Scan for the cell matching the given text and deliver its [x, y] coordinate at center. 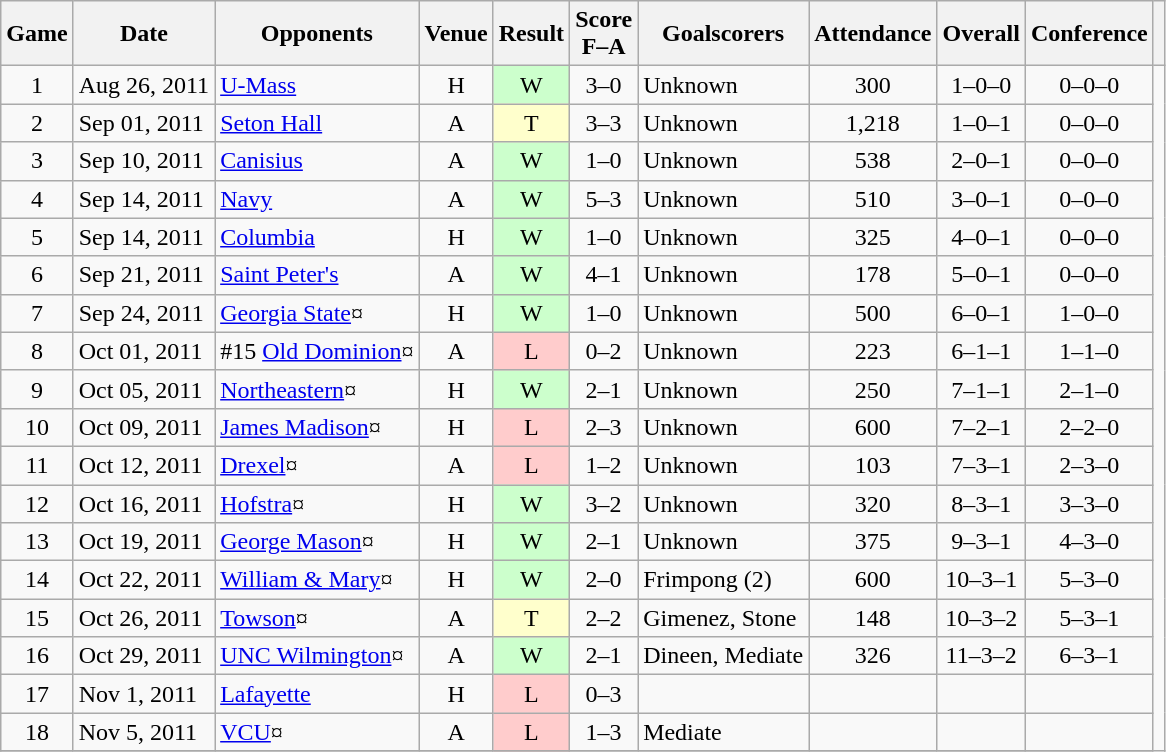
300 [873, 85]
325 [873, 237]
Oct 05, 2011 [144, 389]
13 [37, 542]
1–2 [604, 465]
Gimenez, Stone [724, 618]
Sep 24, 2011 [144, 313]
18 [37, 732]
3–3 [604, 123]
James Madison¤ [317, 427]
ScoreF–A [604, 34]
Northeastern¤ [317, 389]
Oct 09, 2011 [144, 427]
3–0 [604, 85]
George Mason¤ [317, 542]
8 [37, 351]
11 [37, 465]
Overall [981, 34]
Lafayette [317, 694]
1 [37, 85]
7–2–1 [981, 427]
Drexel¤ [317, 465]
2–1–0 [1089, 389]
1–0–1 [981, 123]
Navy [317, 199]
2–0–1 [981, 161]
8–3–1 [981, 503]
103 [873, 465]
10 [37, 427]
Oct 01, 2011 [144, 351]
223 [873, 351]
Sep 21, 2011 [144, 275]
Oct 16, 2011 [144, 503]
6 [37, 275]
Attendance [873, 34]
3 [37, 161]
William & Mary¤ [317, 580]
9–3–1 [981, 542]
4 [37, 199]
Conference [1089, 34]
326 [873, 656]
3–0–1 [981, 199]
10–3–2 [981, 618]
Dineen, Mediate [724, 656]
0–3 [604, 694]
Canisius [317, 161]
5–3–1 [1089, 618]
148 [873, 618]
10–3–1 [981, 580]
2–3 [604, 427]
2–2–0 [1089, 427]
UNC Wilmington¤ [317, 656]
2–2 [604, 618]
250 [873, 389]
0–2 [604, 351]
Oct 26, 2011 [144, 618]
Nov 1, 2011 [144, 694]
Frimpong (2) [724, 580]
5–3–0 [1089, 580]
Venue [456, 34]
6–3–1 [1089, 656]
11–3–2 [981, 656]
Columbia [317, 237]
2 [37, 123]
Date [144, 34]
5–3 [604, 199]
2–0 [604, 580]
Georgia State¤ [317, 313]
Sep 01, 2011 [144, 123]
U-Mass [317, 85]
7–1–1 [981, 389]
1–1–0 [1089, 351]
Oct 29, 2011 [144, 656]
375 [873, 542]
1,218 [873, 123]
Seton Hall [317, 123]
Opponents [317, 34]
Oct 12, 2011 [144, 465]
#15 Old Dominion¤ [317, 351]
Towson¤ [317, 618]
7–3–1 [981, 465]
Nov 5, 2011 [144, 732]
VCU¤ [317, 732]
178 [873, 275]
4–0–1 [981, 237]
6–1–1 [981, 351]
4–3–0 [1089, 542]
Oct 19, 2011 [144, 542]
3–2 [604, 503]
500 [873, 313]
5–0–1 [981, 275]
17 [37, 694]
320 [873, 503]
Hofstra¤ [317, 503]
3–3–0 [1089, 503]
510 [873, 199]
538 [873, 161]
Oct 22, 2011 [144, 580]
Result [531, 34]
9 [37, 389]
Saint Peter's [317, 275]
2–3–0 [1089, 465]
4–1 [604, 275]
Mediate [724, 732]
14 [37, 580]
Aug 26, 2011 [144, 85]
5 [37, 237]
6–0–1 [981, 313]
Goalscorers [724, 34]
16 [37, 656]
7 [37, 313]
Sep 10, 2011 [144, 161]
1–3 [604, 732]
12 [37, 503]
15 [37, 618]
Game [37, 34]
